Detect which cell encompasses the target text, then output its [x, y] center coordinate. 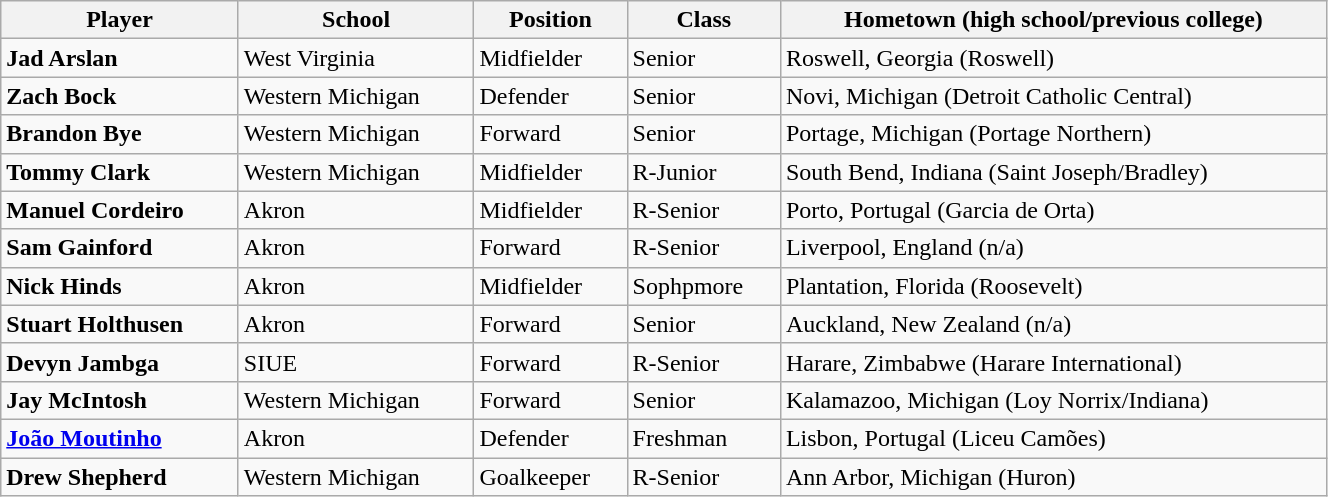
Devyn Jambga [120, 362]
João Moutinho [120, 438]
School [356, 20]
Harare, Zimbabwe (Harare International) [1053, 362]
West Virginia [356, 58]
Manuel Cordeiro [120, 210]
Auckland, New Zealand (n/a) [1053, 324]
Player [120, 20]
South Bend, Indiana (Saint Joseph/Bradley) [1053, 172]
SIUE [356, 362]
Brandon Bye [120, 134]
Nick Hinds [120, 286]
Freshman [704, 438]
Kalamazoo, Michigan (Loy Norrix/Indiana) [1053, 400]
Class [704, 20]
Position [550, 20]
Zach Bock [120, 96]
Jay McIntosh [120, 400]
Porto, Portugal (Garcia de Orta) [1053, 210]
Jad Arslan [120, 58]
Drew Shepherd [120, 477]
Ann Arbor, Michigan (Huron) [1053, 477]
Plantation, Florida (Roosevelt) [1053, 286]
Sophpmore [704, 286]
Tommy Clark [120, 172]
R-Junior [704, 172]
Lisbon, Portugal (Liceu Camões) [1053, 438]
Hometown (high school/previous college) [1053, 20]
Sam Gainford [120, 248]
Roswell, Georgia (Roswell) [1053, 58]
Novi, Michigan (Detroit Catholic Central) [1053, 96]
Stuart Holthusen [120, 324]
Portage, Michigan (Portage Northern) [1053, 134]
Goalkeeper [550, 477]
Liverpool, England (n/a) [1053, 248]
